Capture the cell that displays the provided text and extract its [x, y] central coordinate. 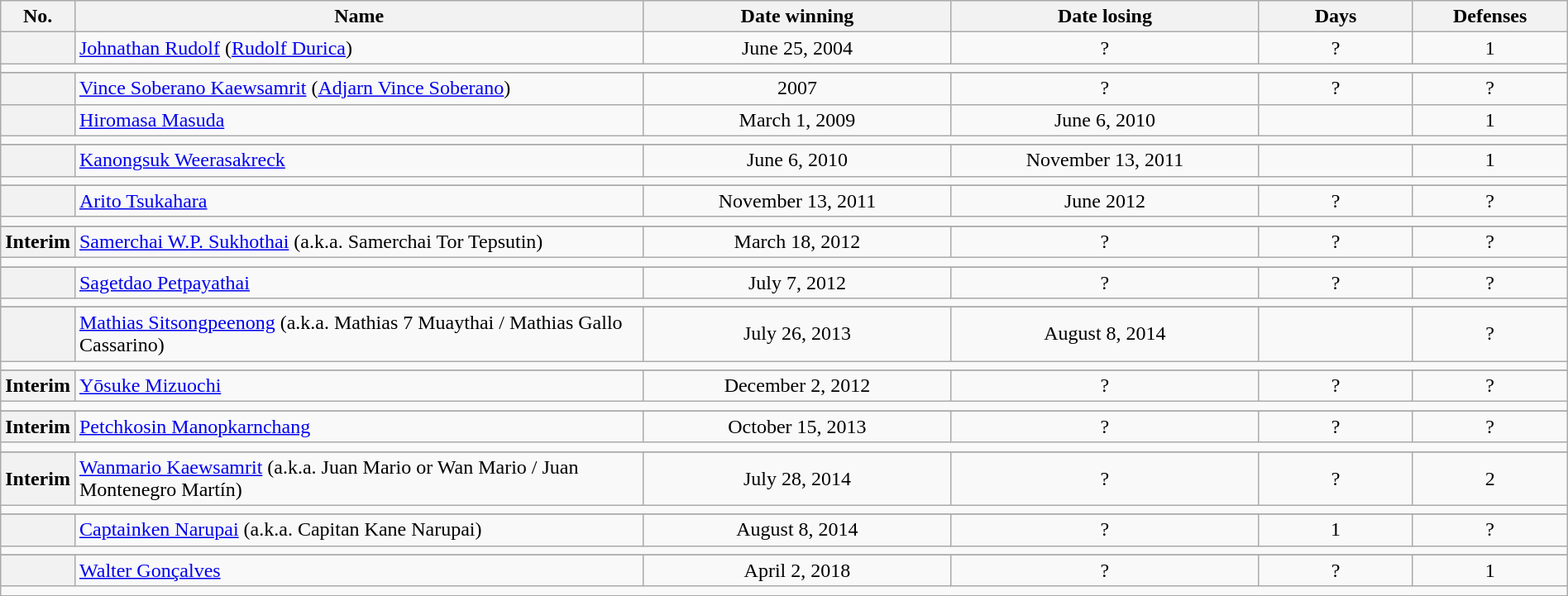
Walter Gonçalves [359, 570]
Kanongsuk Weerasakreck [359, 160]
June 25, 2004 [797, 48]
2 [1490, 478]
Petchkosin Manopkarnchang [359, 427]
March 1, 2009 [797, 120]
2007 [797, 88]
Date winning [797, 17]
Arito Tsukahara [359, 201]
Captainken Narupai (a.k.a. Capitan Kane Narupai) [359, 530]
December 2, 2012 [797, 386]
Mathias Sitsongpeenong (a.k.a. Mathias 7 Muaythai / Mathias Gallo Cassarino) [359, 334]
March 18, 2012 [797, 241]
Samerchai W.P. Sukhothai (a.k.a. Samerchai Tor Tepsutin) [359, 241]
Johnathan Rudolf (Rudolf Durica) [359, 48]
October 15, 2013 [797, 427]
Date losing [1105, 17]
July 28, 2014 [797, 478]
No. [38, 17]
Vince Soberano Kaewsamrit (Adjarn Vince Soberano) [359, 88]
June 2012 [1105, 201]
Yōsuke Mizuochi [359, 386]
Defenses [1490, 17]
Hiromasa Masuda [359, 120]
Wanmario Kaewsamrit (a.k.a. Juan Mario or Wan Mario / Juan Montenegro Martín) [359, 478]
July 26, 2013 [797, 334]
Name [359, 17]
Sagetdao Petpayathai [359, 282]
Days [1336, 17]
April 2, 2018 [797, 570]
July 7, 2012 [797, 282]
